Extract the [X, Y] coordinate from the center of the cell holding the provided text.  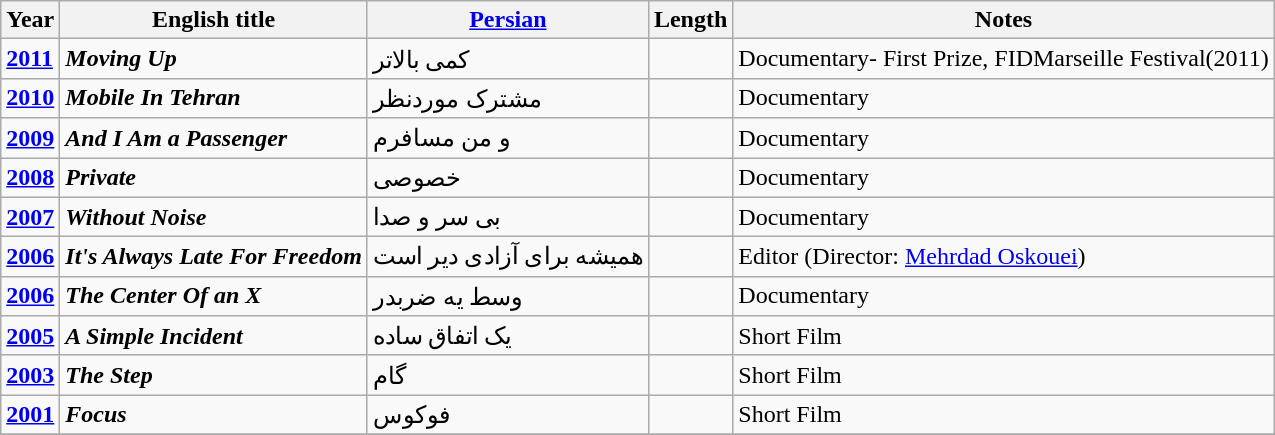
English title [214, 20]
و من مسافرم [508, 138]
The Center Of an X [214, 296]
2007 [30, 217]
همیشه برای آزادی دیر است [508, 257]
فوکوس [508, 415]
It's Always Late For Freedom [214, 257]
Moving Up [214, 59]
Private [214, 178]
2005 [30, 336]
A Simple Incident [214, 336]
خصوصی [508, 178]
Persian [508, 20]
مشترک موردنظر [508, 98]
And I Am a Passenger [214, 138]
کمی بالاتر [508, 59]
Notes [1004, 20]
The Step [214, 375]
وسط یه ضربدر [508, 296]
2009 [30, 138]
2001 [30, 415]
Without Noise [214, 217]
Focus [214, 415]
2003 [30, 375]
2008 [30, 178]
2010 [30, 98]
Documentary- First Prize, FIDMarseille Festival(2011) [1004, 59]
یک اتفاق ساده [508, 336]
Mobile In Tehran [214, 98]
بی سر و صدا [508, 217]
2011 [30, 59]
Length [690, 20]
گام [508, 375]
Year [30, 20]
Editor (Director: Mehrdad Oskouei) [1004, 257]
